Identify which cell holds the provided text, then report its (x, y) central coordinate. 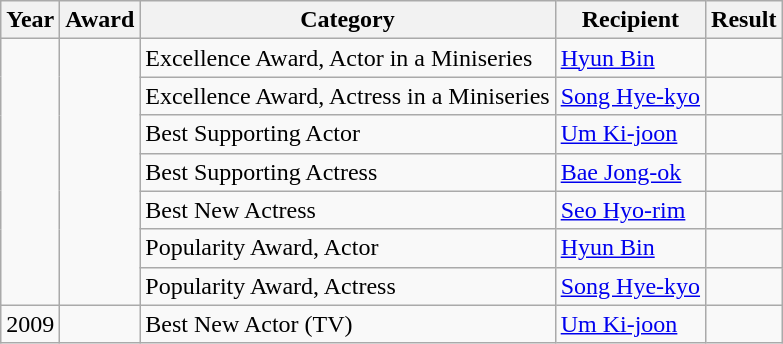
Popularity Award, Actor (348, 248)
Best New Actress (348, 210)
Excellence Award, Actor in a Miniseries (348, 58)
2009 (30, 324)
Result (744, 20)
Category (348, 20)
Popularity Award, Actress (348, 286)
Award (100, 20)
Seo Hyo-rim (630, 210)
Best Supporting Actress (348, 172)
Year (30, 20)
Bae Jong-ok (630, 172)
Excellence Award, Actress in a Miniseries (348, 96)
Best New Actor (TV) (348, 324)
Best Supporting Actor (348, 134)
Recipient (630, 20)
